Scan for the cell matching the given text and deliver its (X, Y) coordinate at center. 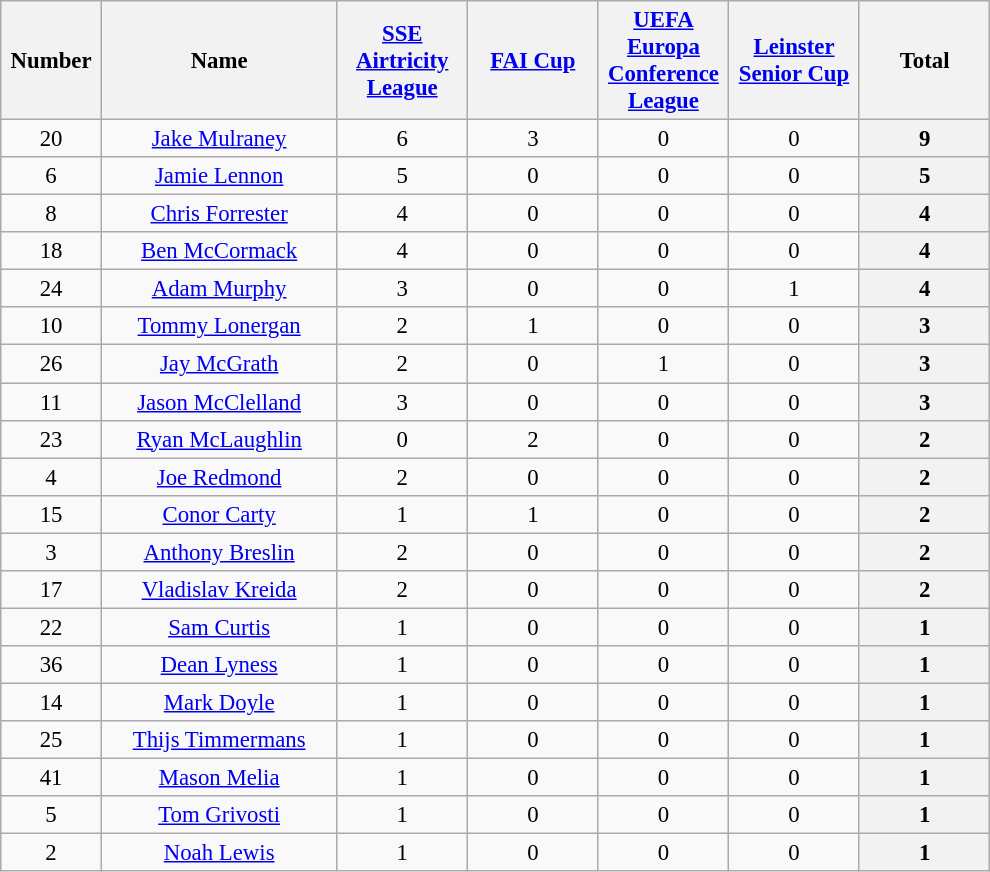
20 (52, 139)
26 (52, 364)
24 (52, 289)
Anthony Breslin (219, 552)
41 (52, 778)
36 (52, 665)
Mason Melia (219, 778)
FAI Cup (534, 60)
Noah Lewis (219, 853)
Jason McClelland (219, 402)
22 (52, 627)
18 (52, 251)
Number (52, 60)
Jake Mulraney (219, 139)
23 (52, 439)
Name (219, 60)
Mark Doyle (219, 702)
Tom Grivosti (219, 815)
14 (52, 702)
15 (52, 514)
Adam Murphy (219, 289)
Ryan McLaughlin (219, 439)
11 (52, 402)
9 (924, 139)
Leinster Senior Cup (794, 60)
Tommy Lonergan (219, 327)
Ben McCormack (219, 251)
Conor Carty (219, 514)
Thijs Timmermans (219, 740)
Dean Lyness (219, 665)
10 (52, 327)
25 (52, 740)
Jay McGrath (219, 364)
SSE Airtricity League (402, 60)
Vladislav Kreida (219, 590)
Chris Forrester (219, 214)
17 (52, 590)
8 (52, 214)
Jamie Lennon (219, 176)
Sam Curtis (219, 627)
Joe Redmond (219, 477)
UEFA Europa Conference League (664, 60)
Total (924, 60)
